Provide the (X, Y) coordinate of the cell's center where the given text is located.  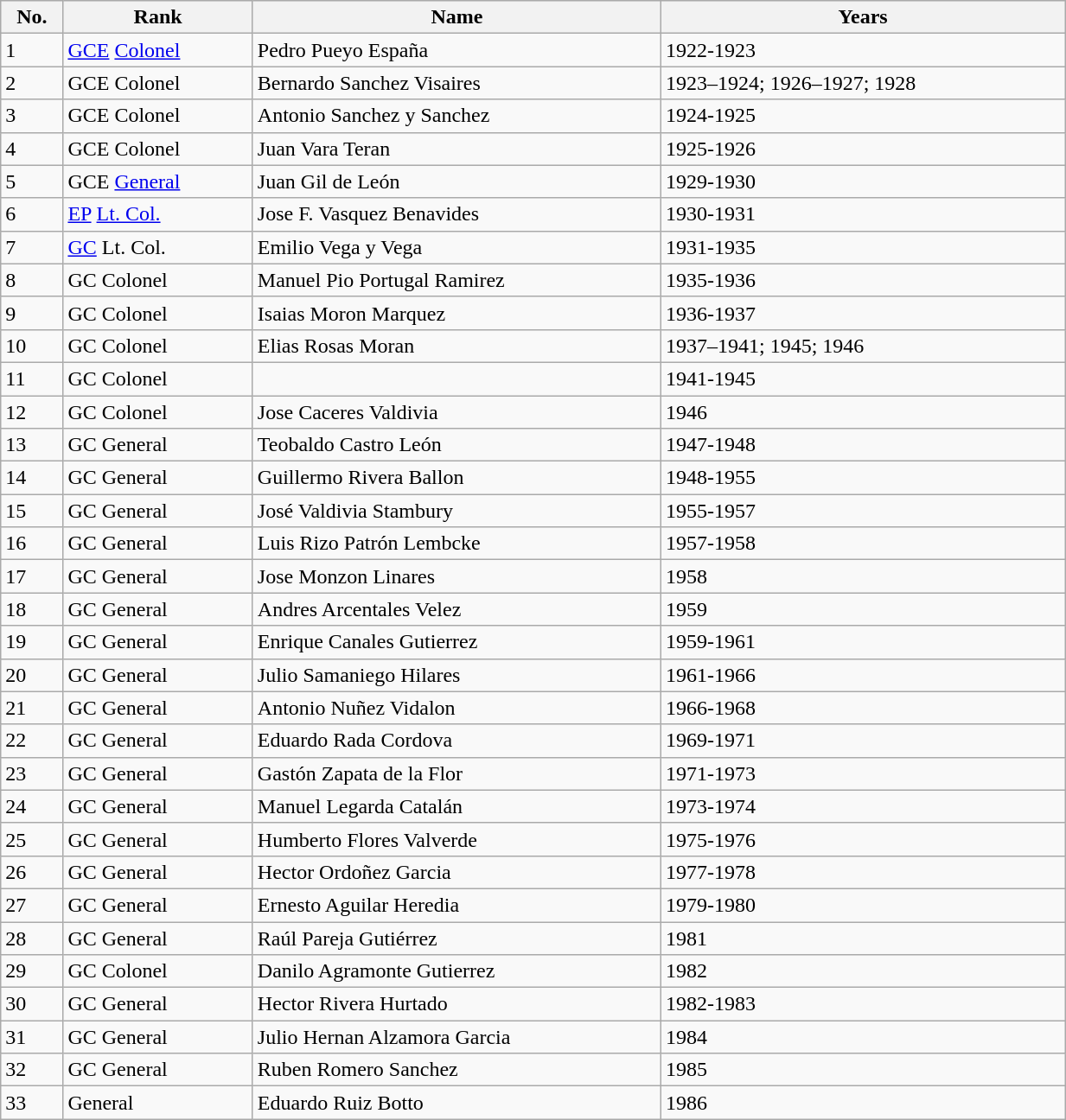
1969-1971 (863, 741)
31 (32, 1037)
1937–1941; 1945; 1946 (863, 346)
General (157, 1103)
Raúl Pareja Gutiérrez (456, 938)
Teobaldo Castro León (456, 445)
1979-1980 (863, 905)
33 (32, 1103)
2 (32, 83)
26 (32, 872)
1957-1958 (863, 544)
1924-1925 (863, 116)
5 (32, 181)
1975-1976 (863, 839)
22 (32, 741)
21 (32, 708)
32 (32, 1070)
18 (32, 609)
No. (32, 17)
24 (32, 806)
1982-1983 (863, 1004)
Ernesto Aguilar Heredia (456, 905)
Hector Ordoñez Garcia (456, 872)
30 (32, 1004)
23 (32, 773)
16 (32, 544)
Rank (157, 17)
1925-1926 (863, 149)
1936-1937 (863, 313)
25 (32, 839)
1958 (863, 576)
19 (32, 642)
1922-1923 (863, 50)
Juan Vara Teran (456, 149)
1985 (863, 1070)
Isaias Moron Marquez (456, 313)
6 (32, 214)
Jose F. Vasquez Benavides (456, 214)
1973-1974 (863, 806)
1935-1936 (863, 280)
Jose Caceres Valdivia (456, 412)
1948-1955 (863, 478)
1930-1931 (863, 214)
1984 (863, 1037)
15 (32, 511)
Years (863, 17)
Hector Rivera Hurtado (456, 1004)
Humberto Flores Valverde (456, 839)
Julio Hernan Alzamora Garcia (456, 1037)
1947-1948 (863, 445)
Elias Rosas Moran (456, 346)
Pedro Pueyo España (456, 50)
GC Lt. Col. (157, 247)
Emilio Vega y Vega (456, 247)
Andres Arcentales Velez (456, 609)
Danilo Agramonte Gutierrez (456, 971)
Juan Gil de León (456, 181)
José Valdivia Stambury (456, 511)
Eduardo Ruiz Botto (456, 1103)
20 (32, 675)
11 (32, 379)
28 (32, 938)
1961-1966 (863, 675)
Manuel Legarda Catalán (456, 806)
Jose Monzon Linares (456, 576)
1986 (863, 1103)
Enrique Canales Gutierrez (456, 642)
10 (32, 346)
3 (32, 116)
1959-1961 (863, 642)
1955-1957 (863, 511)
Antonio Nuñez Vidalon (456, 708)
1982 (863, 971)
4 (32, 149)
Antonio Sanchez y Sanchez (456, 116)
1966-1968 (863, 708)
29 (32, 971)
7 (32, 247)
1946 (863, 412)
17 (32, 576)
Eduardo Rada Cordova (456, 741)
Manuel Pio Portugal Ramirez (456, 280)
1981 (863, 938)
1931-1935 (863, 247)
Luis Rizo Patrón Lembcke (456, 544)
Bernardo Sanchez Visaires (456, 83)
1977-1978 (863, 872)
EP Lt. Col. (157, 214)
1923–1924; 1926–1927; 1928 (863, 83)
9 (32, 313)
13 (32, 445)
12 (32, 412)
1959 (863, 609)
Ruben Romero Sanchez (456, 1070)
1 (32, 50)
Julio Samaniego Hilares (456, 675)
Gastón Zapata de la Flor (456, 773)
8 (32, 280)
GCE General (157, 181)
Guillermo Rivera Ballon (456, 478)
27 (32, 905)
1971-1973 (863, 773)
Name (456, 17)
1929-1930 (863, 181)
14 (32, 478)
1941-1945 (863, 379)
